Find where the given text appears and provide that cell's center as (x, y) coordinate. 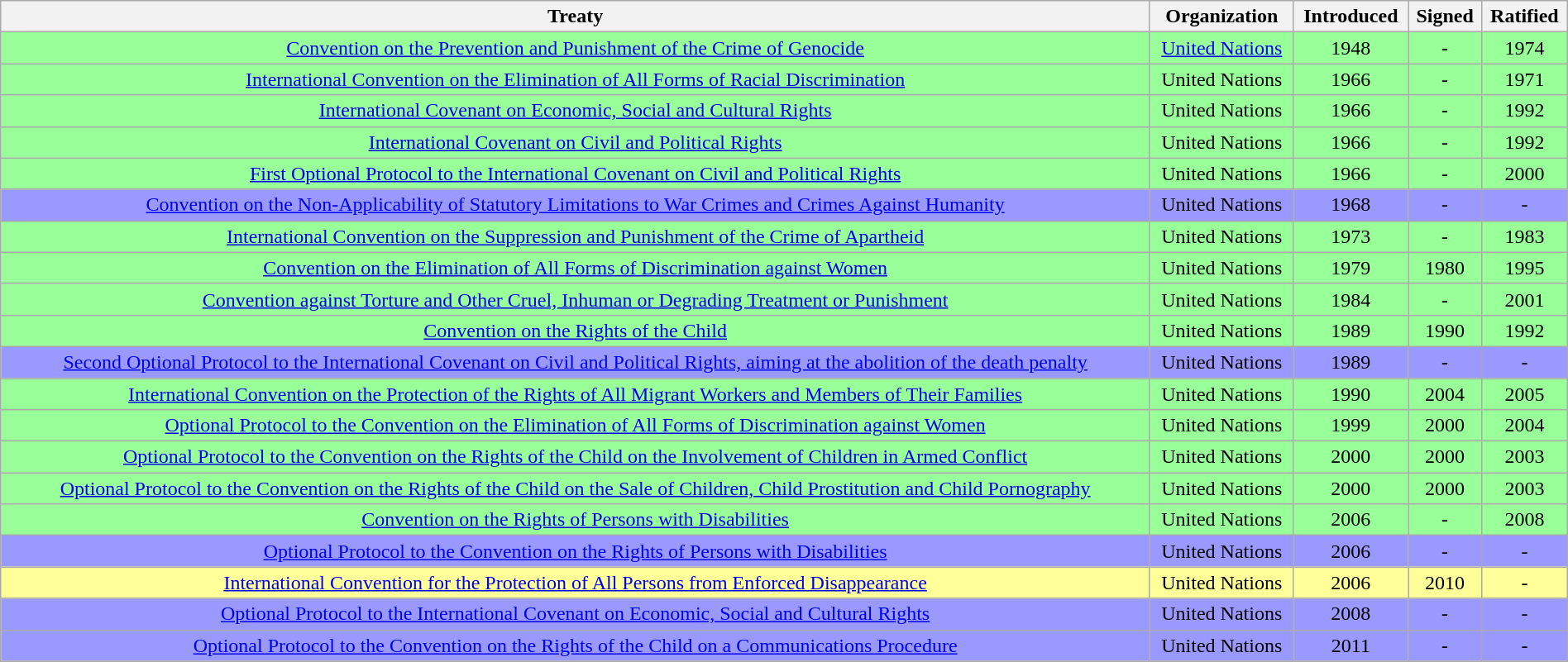
International Convention on the Suppression and Punishment of the Crime of Apartheid (576, 236)
2010 (1446, 583)
Convention on the Elimination of All Forms of Discrimination against Women (576, 268)
1948 (1351, 48)
Treaty (576, 17)
Optional Protocol to the Convention on the Rights of the Child on the Sale of Children, Child Prostitution and Child Pornography (576, 488)
International Convention for the Protection of All Persons from Enforced Disappearance (576, 583)
1983 (1525, 236)
Convention on the Rights of the Child (576, 331)
2005 (1525, 394)
Signed (1446, 17)
1980 (1446, 268)
Optional Protocol to the Convention on the Elimination of All Forms of Discrimination against Women (576, 426)
International Convention on the Protection of the Rights of All Migrant Workers and Members of Their Families (576, 394)
Optional Protocol to the Convention on the Rights of the Child on the Involvement of Children in Armed Conflict (576, 457)
Ratified (1525, 17)
International Covenant on Civil and Political Rights (576, 142)
International Covenant on Economic, Social and Cultural Rights (576, 111)
Introduced (1351, 17)
1973 (1351, 236)
1979 (1351, 268)
Convention on the Prevention and Punishment of the Crime of Genocide (576, 48)
Optional Protocol to the Convention on the Rights of the Child on a Communications Procedure (576, 645)
1974 (1525, 48)
International Convention on the Elimination of All Forms of Racial Discrimination (576, 79)
Optional Protocol to the International Covenant on Economic, Social and Cultural Rights (576, 614)
1984 (1351, 299)
Convention against Torture and Other Cruel, Inhuman or Degrading Treatment or Punishment (576, 299)
First Optional Protocol to the International Covenant on Civil and Political Rights (576, 174)
Convention on the Non-Applicability of Statutory Limitations to War Crimes and Crimes Against Humanity (576, 205)
2001 (1525, 299)
Convention on the Rights of Persons with Disabilities (576, 520)
1999 (1351, 426)
Optional Protocol to the Convention on the Rights of Persons with Disabilities (576, 551)
1968 (1351, 205)
1995 (1525, 268)
Organization (1221, 17)
2011 (1351, 645)
1971 (1525, 79)
Second Optional Protocol to the International Covenant on Civil and Political Rights, aiming at the abolition of the death penalty (576, 362)
